From the cell containing the given text, extract its center point as (x, y) coordinate. 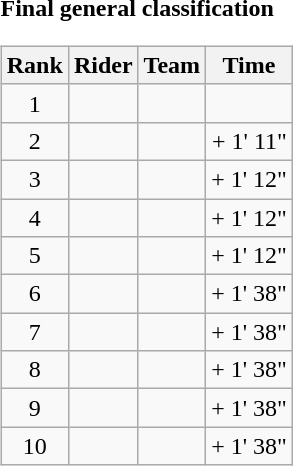
10 (34, 446)
4 (34, 217)
Rider (103, 65)
5 (34, 256)
Rank (34, 65)
3 (34, 179)
Team (172, 65)
1 (34, 103)
+ 1' 11" (250, 141)
Time (250, 65)
7 (34, 332)
2 (34, 141)
9 (34, 408)
6 (34, 294)
8 (34, 370)
